Capture the cell that displays the provided text and extract its [X, Y] central coordinate. 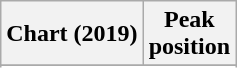
Chart (2019) [72, 34]
Peak position [189, 34]
